For the text-containing cell, return its midpoint in [X, Y] coordinate format. 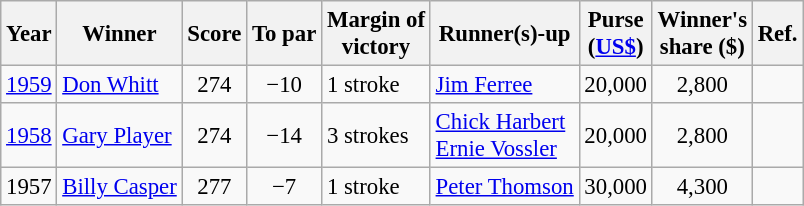
−10 [284, 85]
Billy Casper [120, 187]
1959 [29, 85]
Winner [120, 34]
Don Whitt [120, 85]
1957 [29, 187]
−14 [284, 136]
−7 [284, 187]
To par [284, 34]
Score [214, 34]
Margin ofvictory [376, 34]
Peter Thomson [504, 187]
30,000 [616, 187]
1958 [29, 136]
Winner'sshare ($) [702, 34]
Purse(US$) [616, 34]
Year [29, 34]
Jim Ferree [504, 85]
Runner(s)-up [504, 34]
277 [214, 187]
4,300 [702, 187]
3 strokes [376, 136]
Chick Harbert Ernie Vossler [504, 136]
Gary Player [120, 136]
Ref. [777, 34]
